Find where the given text appears and provide that cell's center as [x, y] coordinate. 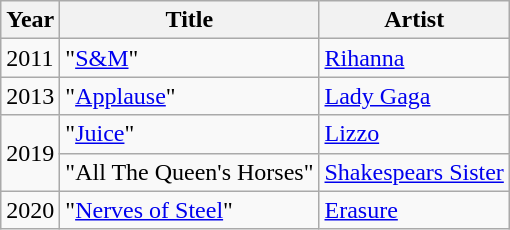
Shakespears Sister [414, 172]
2020 [30, 210]
Artist [414, 20]
2011 [30, 58]
2019 [30, 153]
Lizzo [414, 134]
"Juice" [190, 134]
"Nerves of Steel" [190, 210]
Year [30, 20]
Lady Gaga [414, 96]
"Applause" [190, 96]
Title [190, 20]
"S&M" [190, 58]
Erasure [414, 210]
Rihanna [414, 58]
"All The Queen's Horses" [190, 172]
2013 [30, 96]
